Locate the cell with the specified text and output its (x, y) center coordinate. 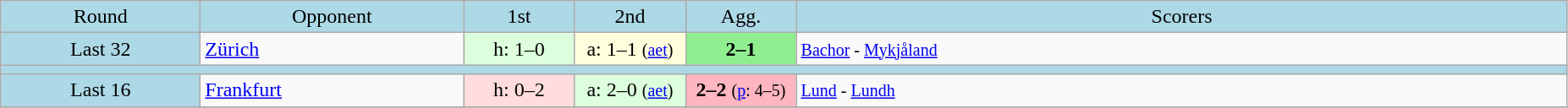
Last 16 (101, 90)
h: 0–2 (520, 90)
Opponent (332, 17)
a: 1–1 (aet) (630, 49)
Lund - Lundh (1181, 90)
2nd (630, 17)
a: 2–0 (aet) (630, 90)
Agg. (741, 17)
h: 1–0 (520, 49)
Frankfurt (332, 90)
Round (101, 17)
Scorers (1181, 17)
2–1 (741, 49)
Zürich (332, 49)
Last 32 (101, 49)
2–2 (p: 4–5) (741, 90)
1st (520, 17)
Bachor - Mykjåland (1181, 49)
